Locate the cell with the specified text and output its [x, y] center coordinate. 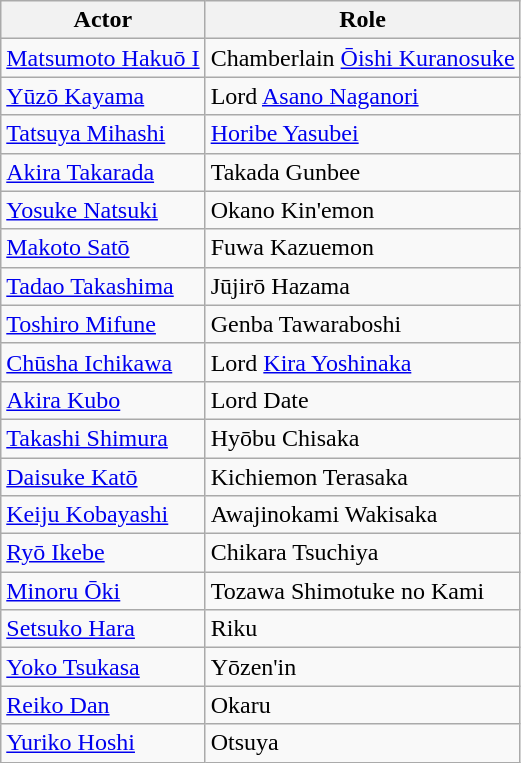
Tadao Takashima [103, 286]
Yūzō Kayama [103, 96]
Okaru [362, 705]
Daisuke Katō [103, 477]
Genba Tawaraboshi [362, 324]
Lord Date [362, 400]
Jūjirō Hazama [362, 286]
Toshiro Mifune [103, 324]
Riku [362, 629]
Yosuke Natsuki [103, 210]
Matsumoto Hakuō I [103, 58]
Lord Kira Yoshinaka [362, 362]
Keiju Kobayashi [103, 515]
Setsuko Hara [103, 629]
Horibe Yasubei [362, 134]
Yōzen'in [362, 667]
Tatsuya Mihashi [103, 134]
Akira Kubo [103, 400]
Yoko Tsukasa [103, 667]
Lord Asano Naganori [362, 96]
Tozawa Shimotuke no Kami [362, 591]
Actor [103, 20]
Reiko Dan [103, 705]
Chamberlain Ōishi Kuranosuke [362, 58]
Role [362, 20]
Makoto Satō [103, 248]
Akira Takarada [103, 172]
Hyōbu Chisaka [362, 438]
Chikara Tsuchiya [362, 553]
Chūsha Ichikawa [103, 362]
Yuriko Hoshi [103, 743]
Ryō Ikebe [103, 553]
Okano Kin'emon [362, 210]
Minoru Ōki [103, 591]
Takashi Shimura [103, 438]
Kichiemon Terasaka [362, 477]
Fuwa Kazuemon [362, 248]
Awajinokami Wakisaka [362, 515]
Takada Gunbee [362, 172]
Otsuya [362, 743]
